Provide the [X, Y] coordinate of the cell's center where the given text is located.  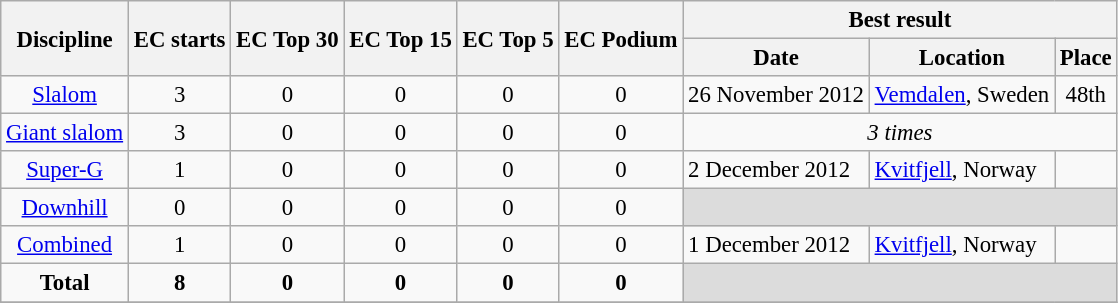
48th [1086, 95]
Super-G [65, 170]
Date [776, 58]
Downhill [65, 208]
3 times [900, 133]
Best result [900, 20]
Location [962, 58]
2 December 2012 [776, 170]
Giant slalom [65, 133]
Place [1086, 58]
Discipline [65, 38]
1 December 2012 [776, 245]
EC Podium [621, 38]
EC starts [179, 38]
Slalom [65, 95]
Combined [65, 245]
EC Top 30 [288, 38]
26 November 2012 [776, 95]
Vemdalen, Sweden [962, 95]
EC Top 5 [508, 38]
Total [65, 283]
EC Top 15 [400, 38]
8 [179, 283]
